Pinpoint the cell where the given text exists, returning its (X, Y) midpoint coordinate. 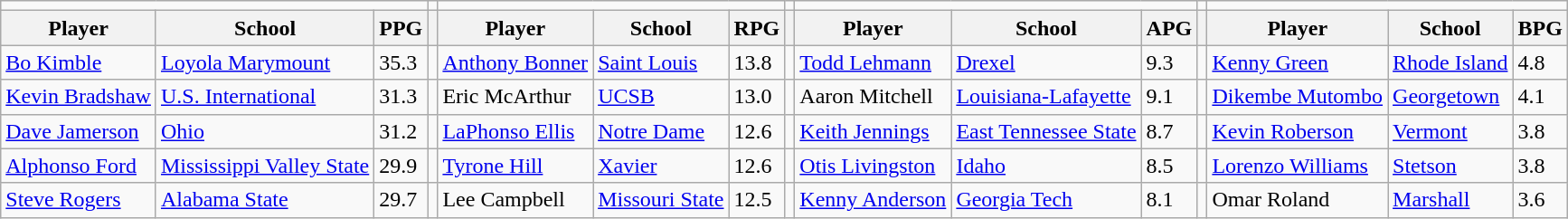
Loyola Marymount (264, 62)
Kenny Anderson (874, 200)
Drexel (1046, 62)
Otis Livingston (874, 166)
8.7 (1169, 131)
Omar Roland (1298, 200)
Kevin Roberson (1298, 131)
Ohio (264, 131)
31.2 (401, 131)
BPG (1540, 28)
9.3 (1169, 62)
PPG (401, 28)
Louisiana-Lafayette (1046, 97)
Dave Jamerson (79, 131)
9.1 (1169, 97)
Lorenzo Williams (1298, 166)
13.0 (757, 97)
Mississippi Valley State (264, 166)
U.S. International (264, 97)
Aaron Mitchell (874, 97)
4.8 (1540, 62)
Georgia Tech (1046, 200)
Keith Jennings (874, 131)
31.3 (401, 97)
Idaho (1046, 166)
13.8 (757, 62)
Todd Lehmann (874, 62)
East Tennessee State (1046, 131)
Marshall (1450, 200)
Alphonso Ford (79, 166)
8.5 (1169, 166)
Lee Campbell (515, 200)
Steve Rogers (79, 200)
Xavier (661, 166)
Eric McArthur (515, 97)
35.3 (401, 62)
4.1 (1540, 97)
3.6 (1540, 200)
Rhode Island (1450, 62)
Missouri State (661, 200)
Tyrone Hill (515, 166)
29.7 (401, 200)
Stetson (1450, 166)
Alabama State (264, 200)
Georgetown (1450, 97)
12.5 (757, 200)
Notre Dame (661, 131)
Vermont (1450, 131)
APG (1169, 28)
Dikembe Mutombo (1298, 97)
29.9 (401, 166)
RPG (757, 28)
Saint Louis (661, 62)
UCSB (661, 97)
8.1 (1169, 200)
Kenny Green (1298, 62)
LaPhonso Ellis (515, 131)
Kevin Bradshaw (79, 97)
Anthony Bonner (515, 62)
Bo Kimble (79, 62)
